Provide the [X, Y] coordinate of the cell's center where the given text is located.  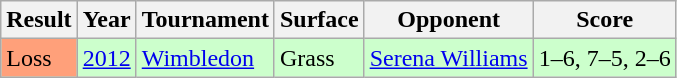
Score [604, 20]
Surface [319, 20]
2012 [106, 58]
Result [39, 20]
1–6, 7–5, 2–6 [604, 58]
Grass [319, 58]
Year [106, 20]
Tournament [205, 20]
Loss [39, 58]
Serena Williams [448, 58]
Opponent [448, 20]
Wimbledon [205, 58]
